Determine the [x, y] coordinate at the center of the cell enclosing the given text.  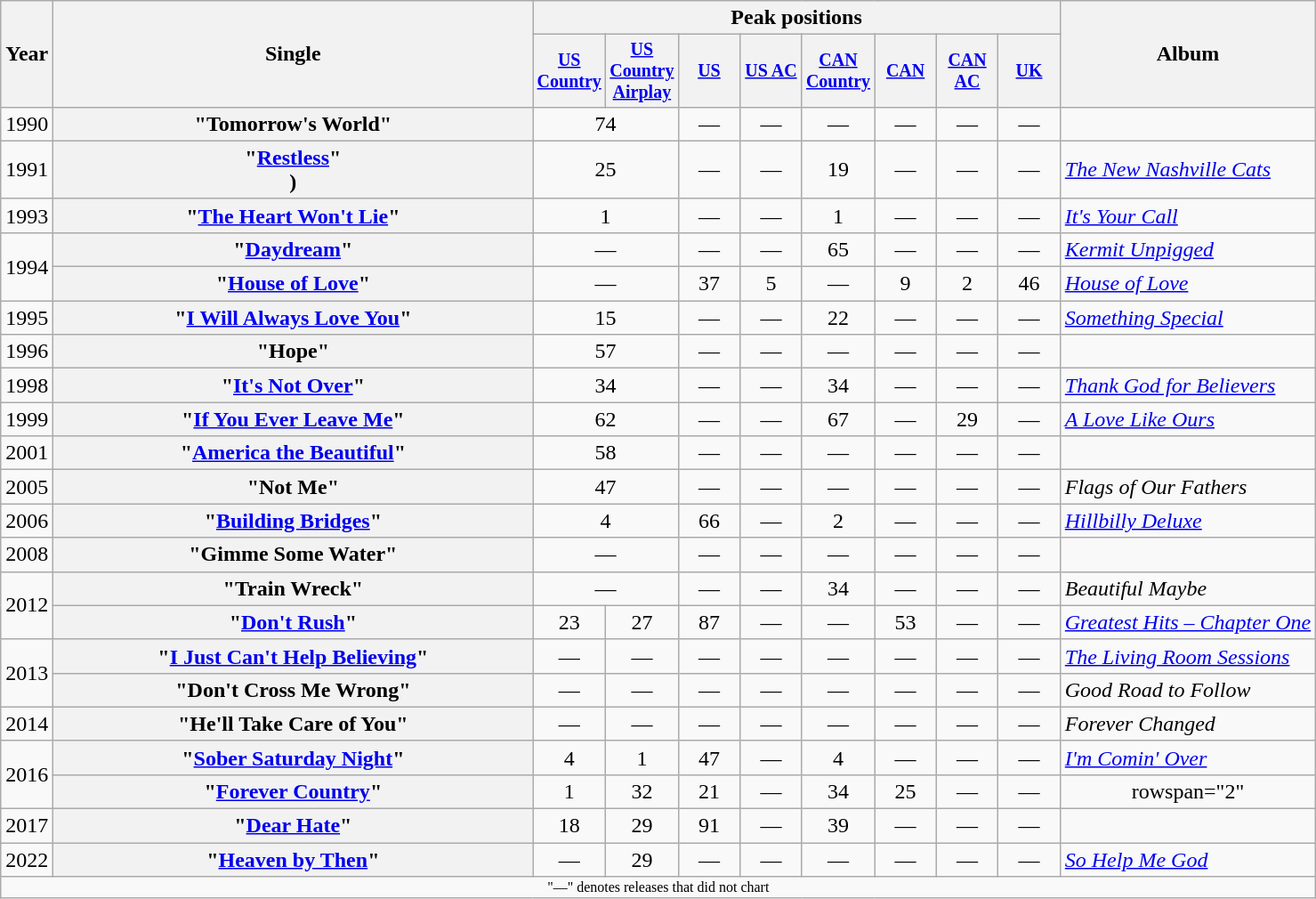
So Help Me God [1187, 860]
37 [708, 284]
15 [605, 318]
The New Nashville Cats [1187, 169]
"He'll Take Care of You" [294, 724]
Good Road to Follow [1187, 690]
Year [27, 54]
2017 [27, 826]
Album [1187, 54]
9 [906, 284]
87 [708, 622]
"The Heart Won't Lie" [294, 215]
"I Just Can't Help Believing" [294, 656]
CAN AC [966, 71]
"Gimme Some Water" [294, 555]
22 [838, 318]
2016 [27, 774]
US AC [771, 71]
"—" denotes releases that did not chart [658, 887]
"America the Beautiful" [294, 453]
"Not Me" [294, 487]
"If You Ever Leave Me" [294, 419]
Something Special [1187, 318]
Flags of Our Fathers [1187, 487]
"Hope" [294, 352]
"Don't Cross Me Wrong" [294, 690]
Peak positions [796, 18]
Thank God for Believers [1187, 385]
US [708, 71]
67 [838, 419]
1993 [27, 215]
"Forever Country" [294, 791]
1996 [27, 352]
Forever Changed [1187, 724]
CAN Country [838, 71]
rowspan="2" [1187, 791]
1995 [27, 318]
2014 [27, 724]
House of Love [1187, 284]
"Daydream" [294, 249]
23 [569, 622]
46 [1029, 284]
1991 [27, 169]
1994 [27, 266]
"Don't Rush" [294, 622]
Greatest Hits – Chapter One [1187, 622]
1998 [27, 385]
32 [642, 791]
"Sober Saturday Night" [294, 757]
21 [708, 791]
62 [605, 419]
5 [771, 284]
"House of Love" [294, 284]
"I Will Always Love You" [294, 318]
CAN [906, 71]
"Train Wreck" [294, 588]
A Love Like Ours [1187, 419]
It's Your Call [1187, 215]
58 [605, 453]
2001 [27, 453]
"Building Bridges" [294, 521]
2012 [27, 605]
UK [1029, 71]
Beautiful Maybe [1187, 588]
19 [838, 169]
65 [838, 249]
Hillbilly Deluxe [1187, 521]
US Country [569, 71]
66 [708, 521]
2022 [27, 860]
2006 [27, 521]
"Dear Hate" [294, 826]
Kermit Unpigged [1187, 249]
2005 [27, 487]
74 [605, 124]
"Restless") [294, 169]
57 [605, 352]
18 [569, 826]
91 [708, 826]
1990 [27, 124]
I'm Comin' Over [1187, 757]
27 [642, 622]
2008 [27, 555]
The Living Room Sessions [1187, 656]
1999 [27, 419]
53 [906, 622]
39 [838, 826]
Single [294, 54]
"Heaven by Then" [294, 860]
US Country Airplay [642, 71]
2013 [27, 673]
"It's Not Over" [294, 385]
"Tomorrow's World" [294, 124]
